Provide the [X, Y] coordinate of the cell's center where the given text is located.  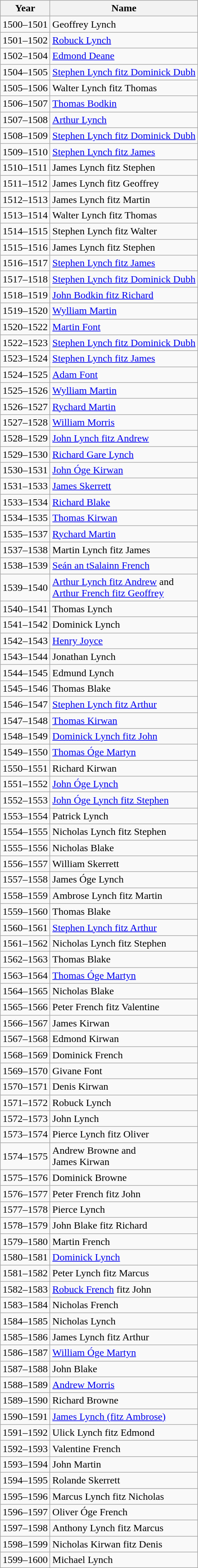
Year [25, 8]
Richard Kirwan [124, 768]
1522–1523 [25, 343]
1552–1553 [25, 800]
Martin French [124, 1242]
1547–1548 [25, 720]
1553–1554 [25, 816]
John Lynch [124, 1119]
1577–1578 [25, 1209]
Peter French fitz John [124, 1193]
John Blake fitz Richard [124, 1225]
1524–1525 [25, 375]
1511–1512 [25, 183]
1550–1551 [25, 768]
Edmond Kirwan [124, 1039]
1554–1555 [25, 832]
1502–1504 [25, 56]
Henry Joyce [124, 641]
Peter Lynch fitz Marcus [124, 1273]
Arthur Lynch fitz Andrew andArthur French fitz Geoffrey [124, 588]
1569–1570 [25, 1071]
1560–1561 [25, 927]
1564–1565 [25, 991]
1546–1547 [25, 704]
1566–1567 [25, 1023]
1576–1577 [25, 1193]
1579–1580 [25, 1242]
1530–1531 [25, 470]
1570–1571 [25, 1087]
1559–1560 [25, 911]
1583–1584 [25, 1305]
Seán an tSalainn French [124, 566]
1556–1557 [25, 864]
1543–1544 [25, 657]
1555–1556 [25, 848]
1501–1502 [25, 40]
1517–1518 [25, 279]
1544–1545 [25, 672]
William Skerrett [124, 864]
1548–1549 [25, 737]
1507–1508 [25, 120]
Edmond Deane [124, 56]
John Blake [124, 1369]
Peter French fitz Valentine [124, 1007]
1540–1541 [25, 609]
1505–1506 [25, 88]
Andrew Browne andJames Kirwan [124, 1156]
1565–1566 [25, 1007]
Pierce Lynch [124, 1209]
1510–1511 [25, 167]
James Kirwan [124, 1023]
1582–1583 [25, 1289]
Nicholas Lynch [124, 1321]
1545–1546 [25, 688]
Jonathan Lynch [124, 657]
1591–1592 [25, 1432]
1512–1513 [25, 200]
Name [124, 8]
1504–1505 [25, 72]
1529–1530 [25, 454]
John Martin [124, 1464]
1533–1534 [25, 502]
1527–1528 [25, 422]
James Lynch fitz Martin [124, 200]
Richard Blake [124, 502]
Martin Lynch fitz James [124, 550]
1572–1573 [25, 1119]
1568–1569 [25, 1055]
Dominick Lynch fitz John [124, 737]
Edmund Lynch [124, 672]
1537–1538 [25, 550]
Thomas Bodkin [124, 104]
1518–1519 [25, 295]
1580–1581 [25, 1257]
1541–1542 [25, 625]
Denis Kirwan [124, 1087]
1557–1558 [25, 880]
Nicholas Kirwan fitz Denis [124, 1544]
1514–1515 [25, 231]
William Óge Martyn [124, 1353]
1592–1593 [25, 1448]
1509–1510 [25, 151]
Michael Lynch [124, 1560]
1515–1516 [25, 247]
1594–1595 [25, 1480]
Richard Browne [124, 1401]
1531–1533 [25, 486]
Rolande Skerrett [124, 1480]
1585–1586 [25, 1337]
1588–1589 [25, 1385]
James Lynch (fitz Ambrose) [124, 1417]
1516–1517 [25, 263]
Robuck French fitz John [124, 1289]
Stephen Lynch fitz Walter [124, 231]
1563–1564 [25, 975]
1525–1526 [25, 390]
1549–1550 [25, 752]
1575–1576 [25, 1178]
1595–1596 [25, 1496]
1535–1537 [25, 534]
William Morris [124, 422]
Nicholas French [124, 1305]
Martin Font [124, 327]
Ulick Lynch fitz Edmond [124, 1432]
1597–1598 [25, 1528]
1567–1568 [25, 1039]
Adam Font [124, 375]
1581–1582 [25, 1273]
John Óge Kirwan [124, 470]
John Óge Lynch [124, 784]
John Óge Lynch fitz Stephen [124, 800]
James Skerrett [124, 486]
James Lynch fitz Geoffrey [124, 183]
1513–1514 [25, 216]
James Lynch fitz Arthur [124, 1337]
1587–1588 [25, 1369]
1500–1501 [25, 24]
Valentine French [124, 1448]
Patrick Lynch [124, 816]
1571–1572 [25, 1103]
Oliver Óge French [124, 1512]
1508–1509 [25, 136]
Dominick French [124, 1055]
Geoffrey Lynch [124, 24]
Ambrose Lynch fitz Martin [124, 896]
1538–1539 [25, 566]
1526–1527 [25, 406]
1562–1563 [25, 959]
Pierce Lynch fitz Oliver [124, 1134]
1558–1559 [25, 896]
Givane Font [124, 1071]
1574–1575 [25, 1156]
1599–1600 [25, 1560]
1578–1579 [25, 1225]
1523–1524 [25, 359]
Andrew Morris [124, 1385]
Richard Gare Lynch [124, 454]
Marcus Lynch fitz Nicholas [124, 1496]
1506–1507 [25, 104]
1561–1562 [25, 943]
1573–1574 [25, 1134]
Thomas Lynch [124, 609]
1542–1543 [25, 641]
1590–1591 [25, 1417]
1551–1552 [25, 784]
John Bodkin fitz Richard [124, 295]
James Óge Lynch [124, 880]
Anthony Lynch fitz Marcus [124, 1528]
Dominick Browne [124, 1178]
1593–1594 [25, 1464]
1528–1529 [25, 438]
Arthur Lynch [124, 120]
1596–1597 [25, 1512]
1520–1522 [25, 327]
1539–1540 [25, 588]
1589–1590 [25, 1401]
1586–1587 [25, 1353]
1598–1599 [25, 1544]
1519–1520 [25, 311]
1584–1585 [25, 1321]
John Lynch fitz Andrew [124, 438]
1534–1535 [25, 518]
